Find where the given text appears and provide that cell's center as (x, y) coordinate. 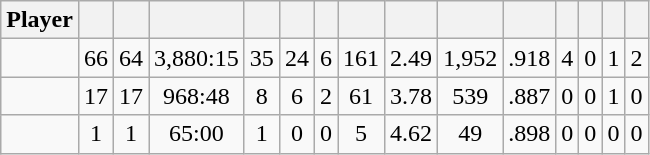
1,952 (470, 58)
64 (132, 58)
66 (96, 58)
49 (470, 134)
24 (296, 58)
4.62 (412, 134)
968:48 (197, 96)
35 (262, 58)
8 (262, 96)
.898 (530, 134)
3,880:15 (197, 58)
61 (362, 96)
2.49 (412, 58)
3.78 (412, 96)
Player (40, 20)
65:00 (197, 134)
.918 (530, 58)
4 (568, 58)
.887 (530, 96)
161 (362, 58)
539 (470, 96)
5 (362, 134)
